Return the (X, Y) coordinate for the center point of the cell that contains the specified text.  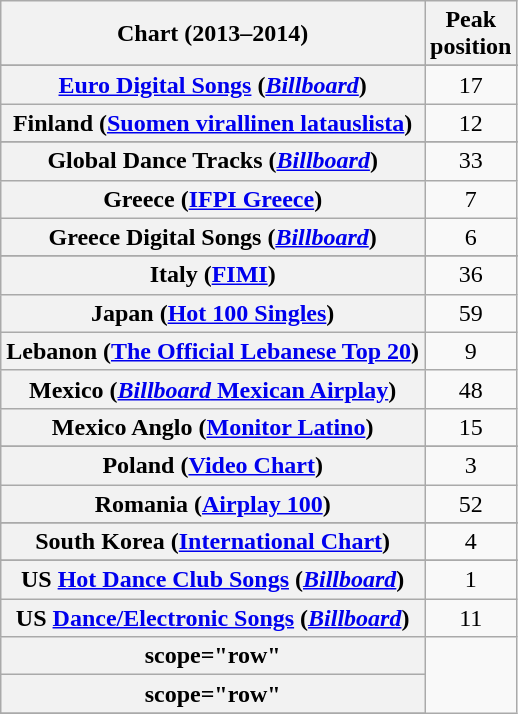
9 (471, 351)
Poland (Video Chart) (213, 465)
Greece Digital Songs (Billboard) (213, 237)
Greece (IFPI Greece) (213, 199)
3 (471, 465)
Euro Digital Songs (Billboard) (213, 85)
Japan (Hot 100 Singles) (213, 313)
4 (471, 542)
Global Dance Tracks (Billboard) (213, 161)
59 (471, 313)
17 (471, 85)
48 (471, 389)
Romania (Airplay 100) (213, 503)
1 (471, 580)
33 (471, 161)
Lebanon (The Official Lebanese Top 20) (213, 351)
36 (471, 275)
Chart (2013–2014) (213, 34)
52 (471, 503)
12 (471, 123)
US Dance/Electronic Songs (Billboard) (213, 618)
15 (471, 427)
Italy (FIMI) (213, 275)
US Hot Dance Club Songs (Billboard) (213, 580)
Mexico (Billboard Mexican Airplay) (213, 389)
South Korea (International Chart) (213, 542)
Finland (Suomen virallinen latauslista) (213, 123)
6 (471, 237)
Mexico Anglo (Monitor Latino) (213, 427)
Peakposition (471, 34)
7 (471, 199)
11 (471, 618)
